Return the (x, y) coordinate for the center point of the cell that contains the specified text.  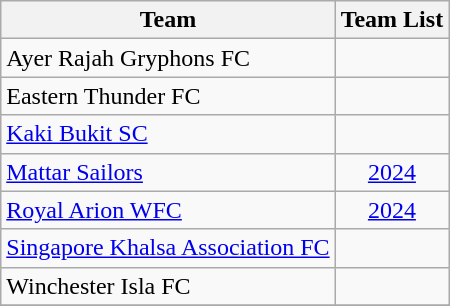
Winchester Isla FC (168, 286)
Mattar Sailors (168, 172)
Team (168, 20)
Eastern Thunder FC (168, 96)
Team List (392, 20)
Singapore Khalsa Association FC (168, 248)
Kaki Bukit SC (168, 134)
Royal Arion WFC (168, 210)
Ayer Rajah Gryphons FC (168, 58)
